For the text-containing cell, return its midpoint in (x, y) coordinate format. 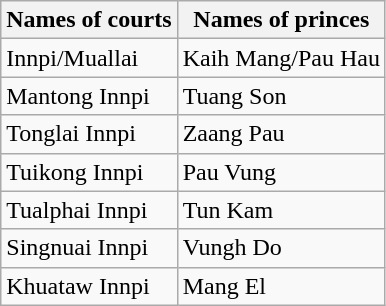
Names of princes (281, 20)
Singnuai Innpi (89, 248)
Mantong Innpi (89, 96)
Mang El (281, 286)
Kaih Mang/Pau Hau (281, 58)
Vungh Do (281, 248)
Tuikong Innpi (89, 172)
Khuataw Innpi (89, 286)
Names of courts (89, 20)
Tun Kam (281, 210)
Tonglai Innpi (89, 134)
Pau Vung (281, 172)
Zaang Pau (281, 134)
Innpi/Muallai (89, 58)
Tuang Son (281, 96)
Tualphai Innpi (89, 210)
